Provide the (x, y) coordinate of the cell's center where the given text is located.  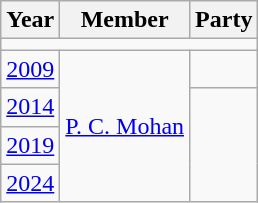
P. C. Mohan (125, 126)
Party (224, 20)
Member (125, 20)
Year (30, 20)
2019 (30, 145)
2014 (30, 107)
2009 (30, 69)
2024 (30, 183)
